Find where the given text appears and provide that cell's center as [X, Y] coordinate. 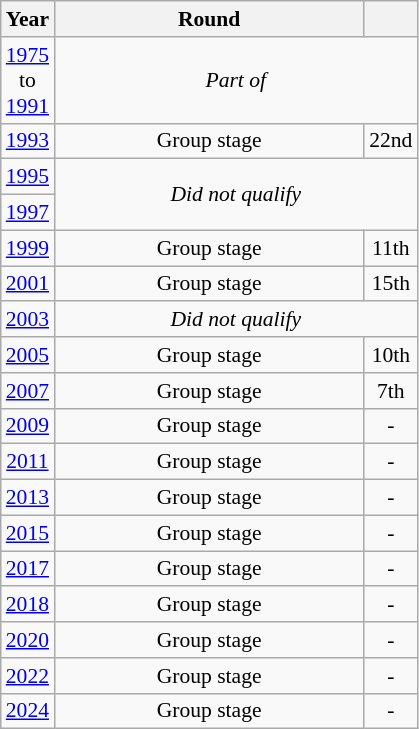
2020 [28, 640]
Round [209, 19]
11th [390, 248]
2001 [28, 284]
15th [390, 284]
1997 [28, 213]
2022 [28, 676]
1999 [28, 248]
2003 [28, 320]
2007 [28, 391]
2013 [28, 498]
2011 [28, 462]
2015 [28, 533]
1975to1991 [28, 80]
2005 [28, 355]
7th [390, 391]
10th [390, 355]
1993 [28, 141]
Part of [236, 80]
2024 [28, 711]
2017 [28, 569]
22nd [390, 141]
1995 [28, 177]
2018 [28, 605]
Year [28, 19]
2009 [28, 426]
